Provide the (X, Y) coordinate of the cell's center where the given text is located.  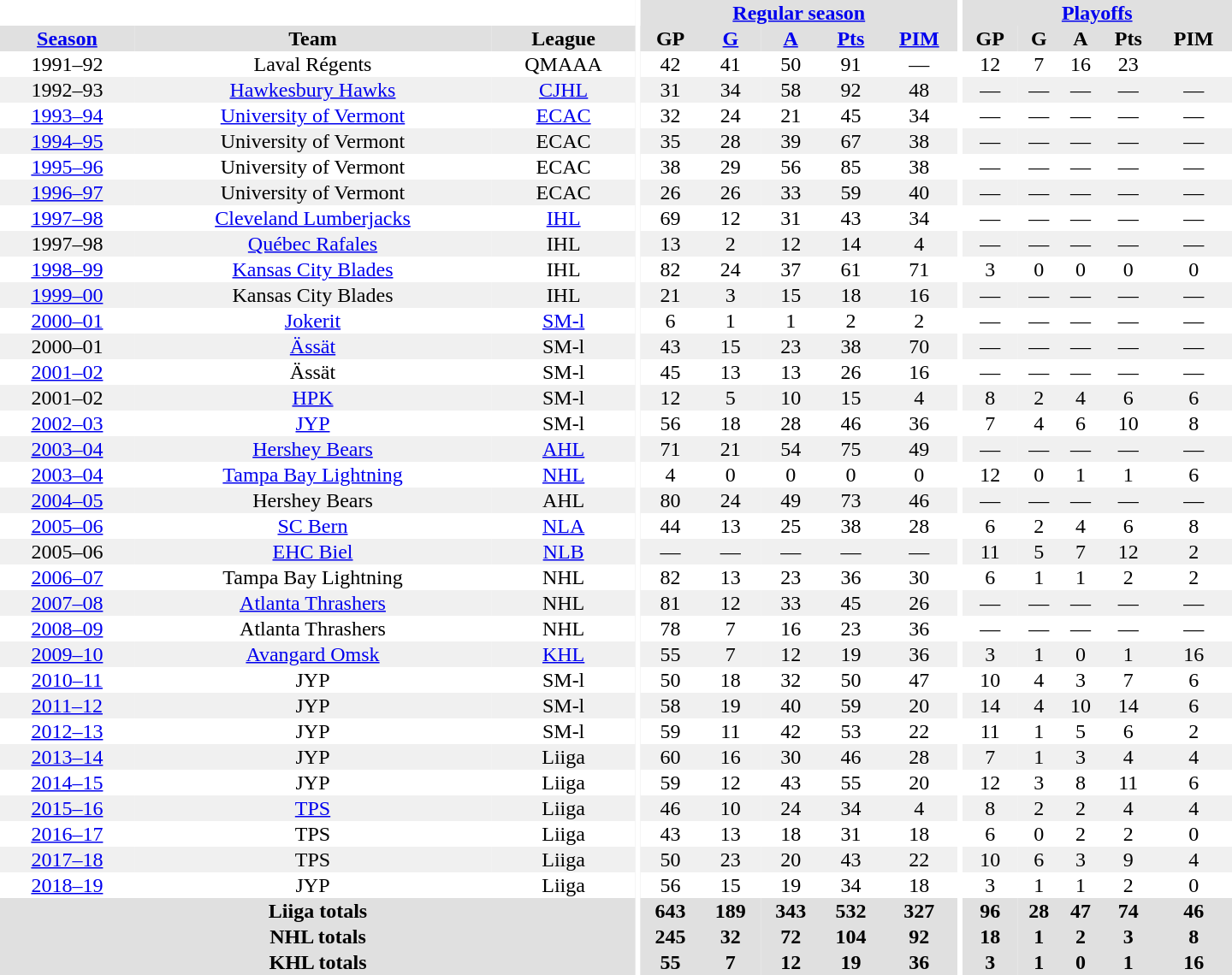
2015–16 (67, 808)
67 (850, 141)
HPK (313, 398)
2018–19 (67, 885)
44 (670, 526)
29 (731, 167)
25 (791, 526)
Hawkesbury Hawks (313, 90)
Season (67, 38)
78 (670, 629)
2008–09 (67, 629)
53 (850, 731)
NLA (563, 526)
League (563, 38)
KHL totals (318, 962)
EHC Biel (313, 552)
61 (850, 269)
SC Bern (313, 526)
2016–17 (67, 834)
1999–00 (67, 295)
60 (670, 757)
2017–18 (67, 860)
81 (670, 603)
35 (670, 141)
2009–10 (67, 654)
41 (731, 64)
39 (791, 141)
189 (731, 911)
48 (920, 90)
85 (850, 167)
2010–11 (67, 680)
Québec Rafales (313, 244)
Laval Régents (313, 64)
NHL totals (318, 937)
2004–05 (67, 500)
9 (1128, 860)
69 (670, 218)
Jokerit (313, 321)
2012–13 (67, 731)
343 (791, 911)
2002–03 (67, 423)
91 (850, 64)
2006–07 (67, 577)
327 (920, 911)
73 (850, 500)
74 (1128, 911)
75 (850, 449)
532 (850, 911)
2007–08 (67, 603)
104 (850, 937)
QMAAA (563, 64)
245 (670, 937)
Cleveland Lumberjacks (313, 218)
643 (670, 911)
Playoffs (1097, 13)
2014–15 (67, 783)
2013–14 (67, 757)
KHL (563, 654)
1994–95 (67, 141)
80 (670, 500)
1995–96 (67, 167)
CJHL (563, 90)
72 (791, 937)
NLB (563, 552)
96 (989, 911)
Liiga totals (318, 911)
1996–97 (67, 192)
1993–94 (67, 115)
1991–92 (67, 64)
1998–99 (67, 269)
Regular season (799, 13)
37 (791, 269)
2011–12 (67, 706)
54 (791, 449)
Team (313, 38)
1992–93 (67, 90)
70 (920, 346)
Avangard Omsk (313, 654)
